Detect which cell encompasses the target text, then output its (x, y) center coordinate. 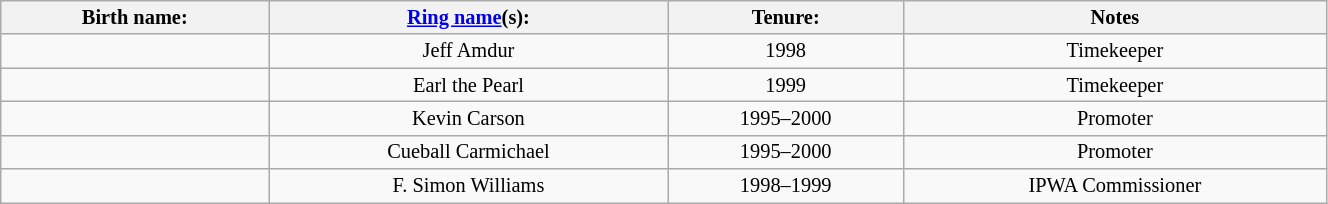
F. Simon Williams (468, 186)
1999 (786, 85)
Jeff Amdur (468, 51)
1998–1999 (786, 186)
Cueball Carmichael (468, 152)
1998 (786, 51)
Ring name(s): (468, 17)
Earl the Pearl (468, 85)
Tenure: (786, 17)
IPWA Commissioner (1114, 186)
Kevin Carson (468, 118)
Notes (1114, 17)
Birth name: (135, 17)
